Provide the (X, Y) coordinate of the cell's center where the given text is located.  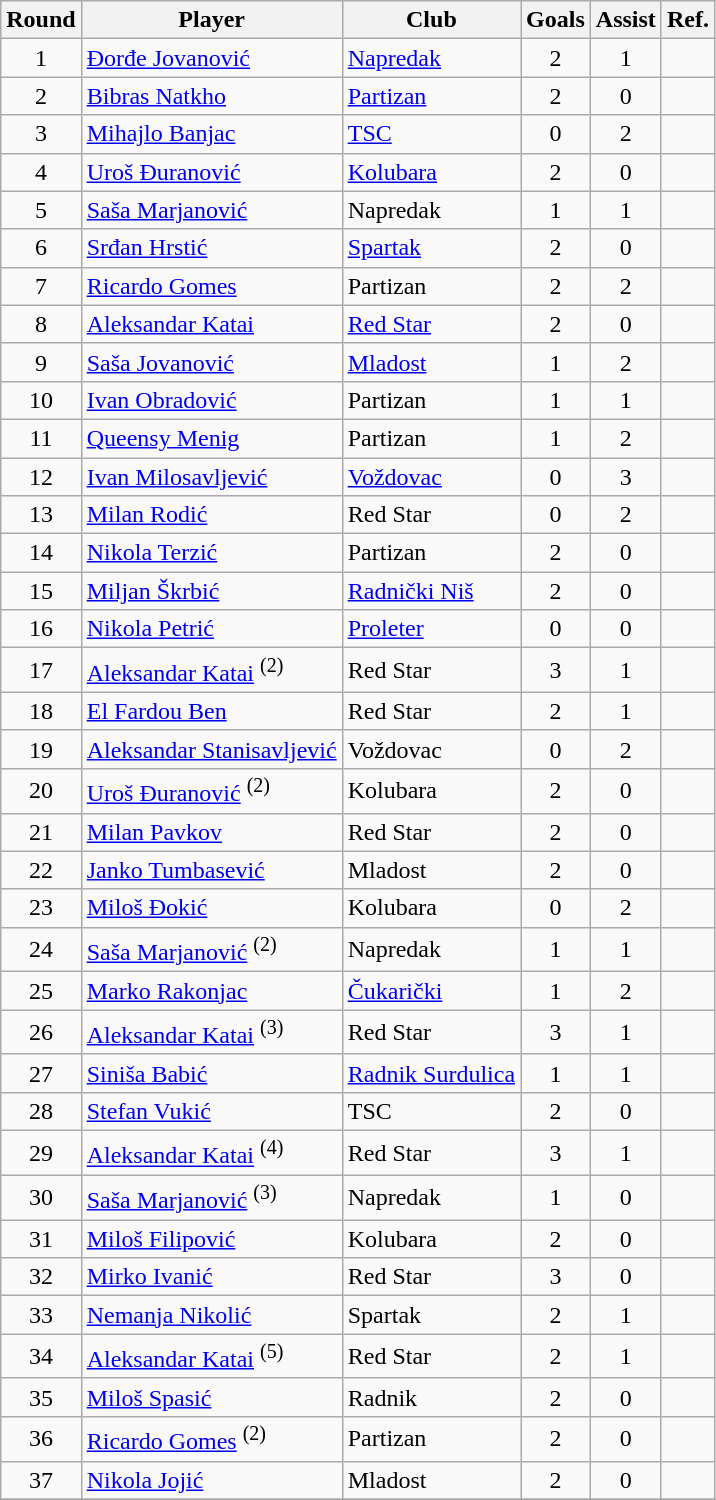
19 (41, 749)
Milan Rodić (212, 515)
Saša Marjanović (3) (212, 1198)
Ivan Milosavljević (212, 477)
Čukarički (431, 991)
Saša Marjanović (2) (212, 950)
5 (41, 210)
Proleter (431, 629)
Stefan Vukić (212, 1111)
23 (41, 908)
El Fardou Ben (212, 711)
Miloš Đokić (212, 908)
Saša Jovanović (212, 362)
8 (41, 324)
Miloš Filipović (212, 1239)
36 (41, 1438)
22 (41, 870)
Club (431, 20)
13 (41, 515)
37 (41, 1480)
Aleksandar Stanisavljević (212, 749)
32 (41, 1277)
Miloš Spasić (212, 1397)
35 (41, 1397)
6 (41, 248)
Đorđe Jovanović (212, 58)
20 (41, 790)
Radnik (431, 1397)
Queensy Menig (212, 438)
Ricardo Gomes (2) (212, 1438)
Uroš Đuranović (2) (212, 790)
Mihajlo Banjac (212, 134)
Nemanja Nikolić (212, 1315)
15 (41, 591)
12 (41, 477)
Nikola Petrić (212, 629)
17 (41, 670)
33 (41, 1315)
21 (41, 832)
Aleksandar Katai (212, 324)
Marko Rakonjac (212, 991)
Siniša Babić (212, 1073)
29 (41, 1154)
Janko Tumbasević (212, 870)
Nikola Jojić (212, 1480)
24 (41, 950)
27 (41, 1073)
Ricardo Gomes (212, 286)
Miljan Škrbić (212, 591)
Ref. (688, 20)
Goals (556, 20)
Aleksandar Katai (2) (212, 670)
26 (41, 1032)
16 (41, 629)
Aleksandar Katai (5) (212, 1356)
30 (41, 1198)
Ivan Obradović (212, 400)
Milan Pavkov (212, 832)
Assist (626, 20)
11 (41, 438)
14 (41, 553)
9 (41, 362)
Saša Marjanović (212, 210)
Round (41, 20)
4 (41, 172)
Player (212, 20)
Aleksandar Katai (3) (212, 1032)
7 (41, 286)
25 (41, 991)
28 (41, 1111)
Uroš Đuranović (212, 172)
Nikola Terzić (212, 553)
Radnik Surdulica (431, 1073)
Bibras Natkho (212, 96)
Radnički Niš (431, 591)
Aleksandar Katai (4) (212, 1154)
Mirko Ivanić (212, 1277)
34 (41, 1356)
31 (41, 1239)
10 (41, 400)
18 (41, 711)
Srđan Hrstić (212, 248)
